Search for the cell housing the specified text and yield its (X, Y) center coordinate. 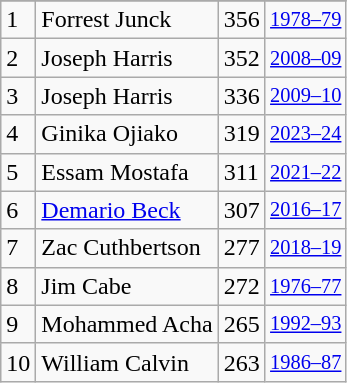
Zac Cuthbertson (127, 248)
2023–24 (306, 134)
8 (18, 286)
336 (242, 96)
263 (242, 362)
10 (18, 362)
9 (18, 324)
Essam Mostafa (127, 172)
265 (242, 324)
2018–19 (306, 248)
2016–17 (306, 210)
352 (242, 58)
Jim Cabe (127, 286)
Ginika Ojiako (127, 134)
1976–77 (306, 286)
William Calvin (127, 362)
2021–22 (306, 172)
307 (242, 210)
277 (242, 248)
1978–79 (306, 20)
2009–10 (306, 96)
319 (242, 134)
Forrest Junck (127, 20)
2008–09 (306, 58)
6 (18, 210)
Demario Beck (127, 210)
356 (242, 20)
1986–87 (306, 362)
272 (242, 286)
7 (18, 248)
1 (18, 20)
Mohammed Acha (127, 324)
4 (18, 134)
311 (242, 172)
1992–93 (306, 324)
5 (18, 172)
3 (18, 96)
2 (18, 58)
